Scan for the cell matching the given text and deliver its [X, Y] coordinate at center. 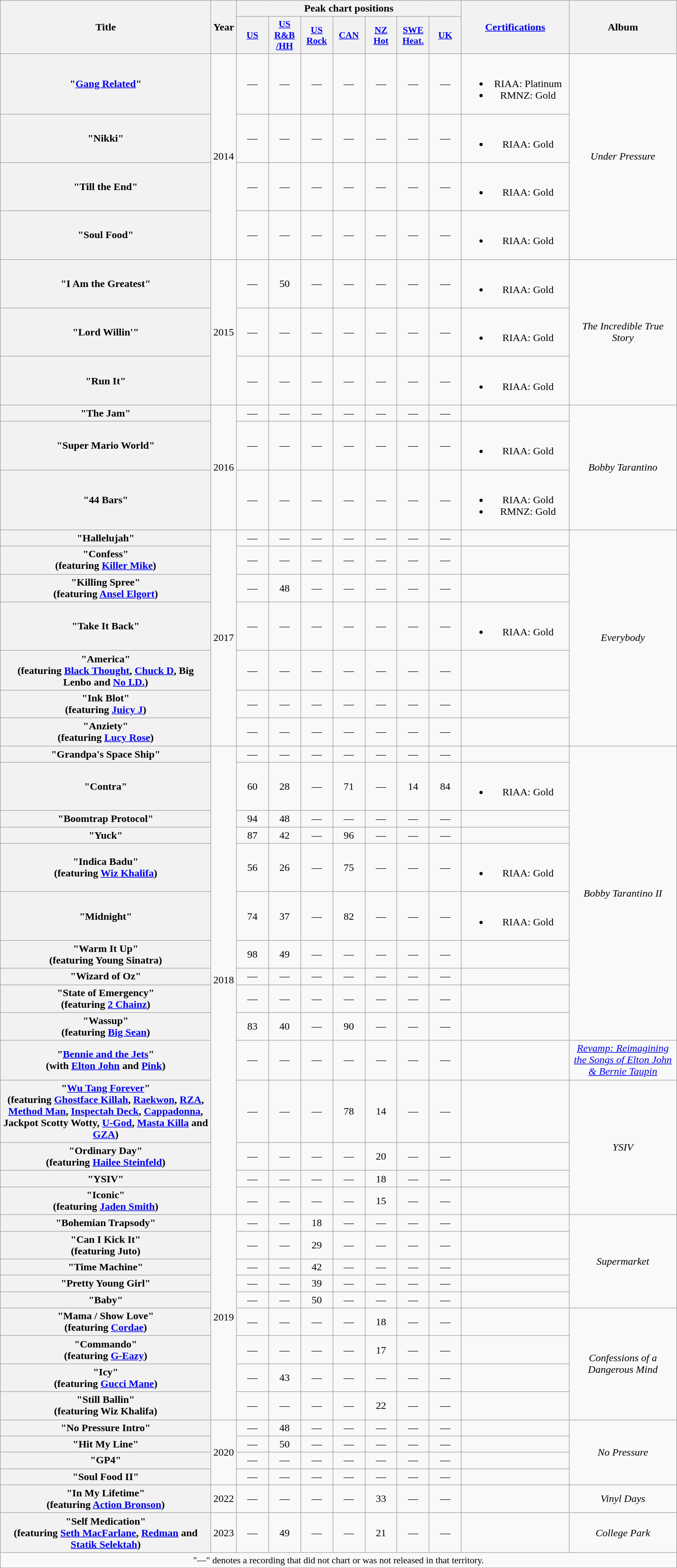
"Warm It Up"(featuring Young Sinatra) [106, 954]
2022 [224, 1499]
71 [349, 787]
17 [381, 1350]
NZHot [381, 35]
CAN [349, 35]
"I Am the Greatest" [106, 284]
Vinyl Days [623, 1499]
98 [252, 954]
"Self Medication"(featuring Seth MacFarlane, Redman and Statik Selektah) [106, 1532]
USRock [317, 35]
"Bohemian Trapsody" [106, 1223]
"Killing Spree"(featuring Ansel Elgort) [106, 588]
"Soul Food II" [106, 1477]
"Baby" [106, 1300]
"Gang Related" [106, 84]
RIAA: GoldRMNZ: Gold [515, 500]
Confessions of a Dangerous Mind [623, 1364]
43 [285, 1378]
20 [381, 1157]
YSIV [623, 1147]
"Super Mario World" [106, 445]
UK [445, 35]
39 [317, 1284]
"Pretty Young Girl" [106, 1284]
"Hit My Line" [106, 1444]
2014 [224, 156]
"Lord Willin'" [106, 332]
78 [349, 1111]
"America"(featuring Black Thought, Chuck D, Big Lenbo and No I.D.) [106, 670]
"Boomtrap Protocol" [106, 819]
USR&B/HH [285, 35]
33 [381, 1499]
"Nikki" [106, 138]
"Run It" [106, 381]
94 [252, 819]
Everybody [623, 637]
The Incredible True Story [623, 332]
"GP4" [106, 1460]
"YSIV" [106, 1178]
2016 [224, 468]
Under Pressure [623, 156]
26 [285, 867]
"Icy"(featuring Gucci Mane) [106, 1378]
2019 [224, 1317]
No Pressure [623, 1452]
2020 [224, 1452]
Album [623, 27]
"Wizard of Oz" [106, 976]
15 [381, 1200]
Bobby Tarantino [623, 468]
"The Jam" [106, 413]
Bobby Tarantino II [623, 893]
83 [252, 1026]
"Take It Back" [106, 626]
22 [381, 1405]
"Till the End" [106, 187]
"Soul Food" [106, 235]
56 [252, 867]
"44 Bars" [106, 500]
Year [224, 27]
US [252, 35]
"Wassup"(featuring Big Sean) [106, 1026]
"In My Lifetime"(featuring Action Bronson) [106, 1499]
2018 [224, 980]
"Ordinary Day"(featuring Hailee Steinfeld) [106, 1157]
96 [349, 835]
"Yuck" [106, 835]
"Midnight" [106, 916]
75 [349, 867]
"Anziety"(featuring Lucy Rose) [106, 732]
"Ink Blot"(featuring Juicy J) [106, 704]
"Commando"(featuring G-Eazy) [106, 1350]
SWEHeat. [413, 35]
"Can I Kick It"(featuring Juto) [106, 1245]
90 [349, 1026]
40 [285, 1026]
College Park [623, 1532]
82 [349, 916]
"Indica Badu"(featuring Wiz Khalifa) [106, 867]
Certifications [515, 27]
29 [317, 1245]
"Mama / Show Love"(featuring Cordae) [106, 1322]
"Still Ballin"(featuring Wiz Khalifa) [106, 1405]
"Grandpa's Space Ship" [106, 754]
Title [106, 27]
Revamp: Reimagining the Songs of Elton John & Bernie Taupin [623, 1060]
"—" denotes a recording that did not chart or was not released in that territory. [339, 1560]
74 [252, 916]
28 [285, 787]
"Bennie and the Jets"(with Elton John and Pink) [106, 1060]
37 [285, 916]
"State of Emergency"(featuring 2 Chainz) [106, 999]
21 [381, 1532]
"Iconic"(featuring Jaden Smith) [106, 1200]
2015 [224, 332]
"Confess"(featuring Killer Mike) [106, 560]
2023 [224, 1532]
"Wu Tang Forever"(featuring Ghostface Killah, Raekwon, RZA, Method Man, Inspectah Deck, Cappadonna, Jackpot Scotty Wotty, U-God, Masta Killa and GZA) [106, 1111]
RIAA: PlatinumRMNZ: Gold [515, 84]
"Contra" [106, 787]
87 [252, 835]
"No Pressure Intro" [106, 1428]
84 [445, 787]
"Hallelujah" [106, 538]
60 [252, 787]
Supermarket [623, 1261]
Peak chart positions [349, 9]
"Time Machine" [106, 1267]
2017 [224, 637]
